Return the (x, y) coordinate for the center point of the cell that contains the specified text.  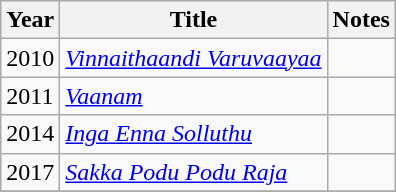
Inga Enna Solluthu (194, 134)
Sakka Podu Podu Raja (194, 172)
2011 (30, 96)
2010 (30, 58)
Year (30, 20)
Notes (361, 20)
Vaanam (194, 96)
2014 (30, 134)
Vinnaithaandi Varuvaayaa (194, 58)
2017 (30, 172)
Title (194, 20)
